Return [X, Y] of the center of cell containing provided text 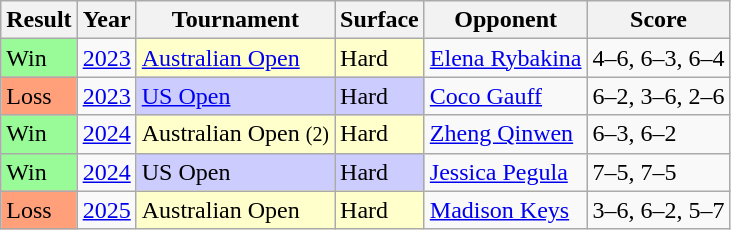
Year [106, 20]
6–3, 6–2 [658, 134]
6–2, 3–6, 2–6 [658, 96]
Tournament [235, 20]
Opponent [506, 20]
Surface [380, 20]
Madison Keys [506, 210]
4–6, 6–3, 6–4 [658, 58]
3–6, 6–2, 5–7 [658, 210]
Result [39, 20]
Score [658, 20]
7–5, 7–5 [658, 172]
Australian Open (2) [235, 134]
Jessica Pegula [506, 172]
Coco Gauff [506, 96]
Zheng Qinwen [506, 134]
2025 [106, 210]
Elena Rybakina [506, 58]
